Output the (x, y) coordinate of the center of the cell containing the given text.  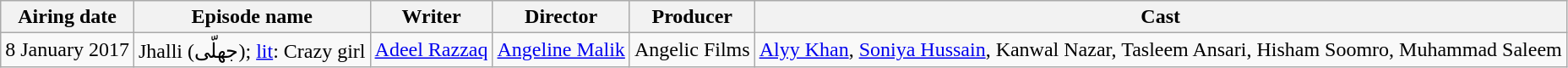
Jhalli (جھلّی); lit: Crazy girl (252, 50)
Writer (431, 17)
Angelic Films (692, 50)
Adeel Razzaq (431, 50)
Alyy Khan, Soniya Hussain, Kanwal Nazar, Tasleem Ansari, Hisham Soomro, Muhammad Saleem (1161, 50)
Airing date (68, 17)
Episode name (252, 17)
Producer (692, 17)
Angeline Malik (561, 50)
Director (561, 17)
Cast (1161, 17)
8 January 2017 (68, 50)
